Extract the [x, y] coordinate from the center of the cell holding the provided text.  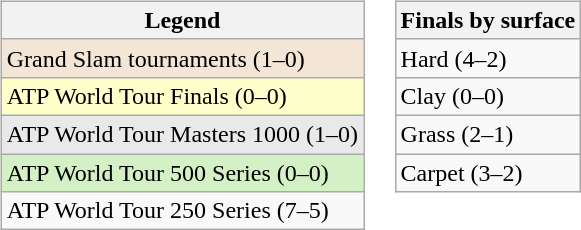
Grand Slam tournaments (1–0) [182, 58]
Clay (0–0) [488, 96]
Hard (4–2) [488, 58]
ATP World Tour Masters 1000 (1–0) [182, 134]
ATP World Tour Finals (0–0) [182, 96]
ATP World Tour 250 Series (7–5) [182, 211]
Carpet (3–2) [488, 173]
Legend [182, 20]
Finals by surface [488, 20]
ATP World Tour 500 Series (0–0) [182, 173]
Grass (2–1) [488, 134]
